Detect which cell encompasses the target text, then output its (x, y) center coordinate. 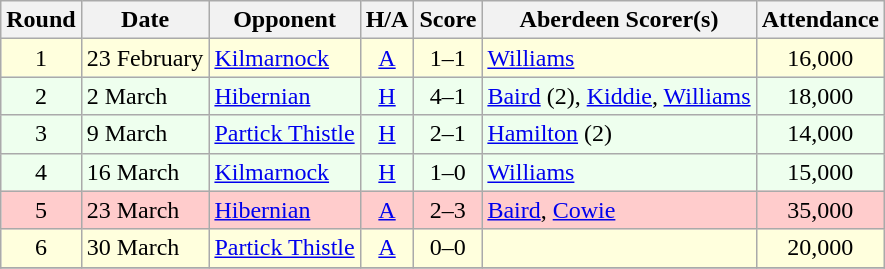
23 February (145, 58)
16,000 (820, 58)
Baird, Cowie (619, 210)
30 March (145, 248)
5 (41, 210)
2 March (145, 96)
0–0 (448, 248)
3 (41, 134)
Attendance (820, 20)
Hamilton (2) (619, 134)
16 March (145, 172)
23 March (145, 210)
14,000 (820, 134)
H/A (387, 20)
1–0 (448, 172)
Baird (2), Kiddie, Williams (619, 96)
4–1 (448, 96)
2–1 (448, 134)
Aberdeen Scorer(s) (619, 20)
Date (145, 20)
1–1 (448, 58)
20,000 (820, 248)
2 (41, 96)
15,000 (820, 172)
18,000 (820, 96)
Opponent (284, 20)
2–3 (448, 210)
9 March (145, 134)
1 (41, 58)
Score (448, 20)
6 (41, 248)
35,000 (820, 210)
Round (41, 20)
4 (41, 172)
